Provide the (x, y) coordinate of the cell's center where the given text is located.  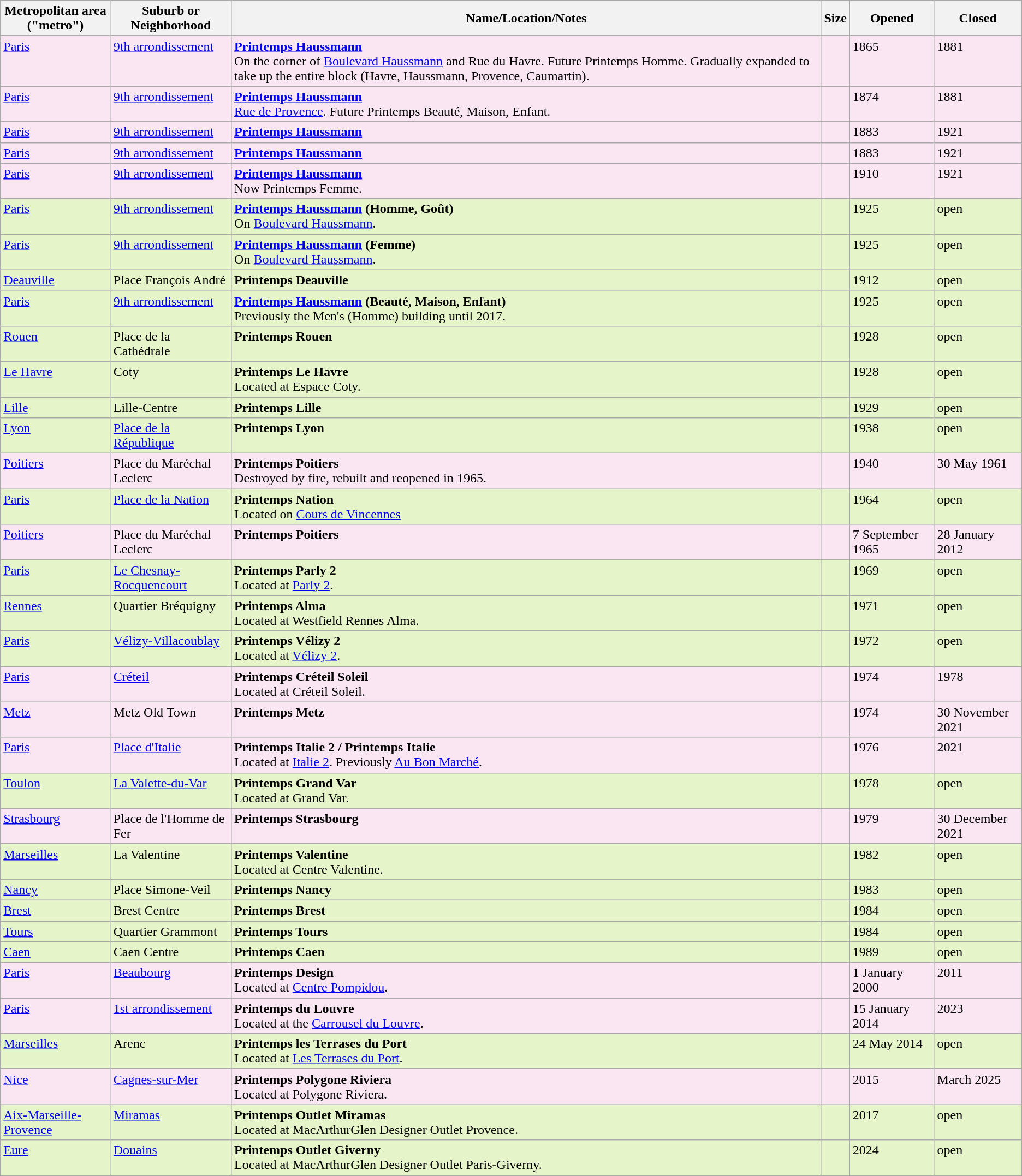
Printemps Créteil SoleilLocated at Créteil Soleil. (526, 684)
Place de la République (170, 435)
1 January 2000 (892, 980)
Metz (56, 719)
Printemps HaussmannNow Printemps Femme. (526, 181)
Printemps les Terrases du PortLocated at Les Terrases du Port. (526, 1051)
2021 (978, 755)
1969 (892, 577)
Quartier Bréquigny (170, 613)
Metropolitan area("metro") (56, 19)
Rennes (56, 613)
Printemps Grand VarLocated at Grand Var. (526, 790)
Printemps Nancy (526, 890)
1865 (892, 61)
Printemps ValentineLocated at Centre Valentine. (526, 861)
Printemps Strasbourg (526, 826)
1979 (892, 826)
Printemps Brest (526, 910)
March 2025 (978, 1087)
Metz Old Town (170, 719)
1976 (892, 755)
Printemps Le HavreLocated at Espace Coty. (526, 379)
Toulon (56, 790)
Printemps Tours (526, 932)
1982 (892, 861)
Suburb or Neighborhood (170, 19)
Tours (56, 932)
Coty (170, 379)
Deauville (56, 280)
Printemps Parly 2Located at Parly 2. (526, 577)
1971 (892, 613)
Brest (56, 910)
Printemps Haussmann (Femme)On Boulevard Haussmann. (526, 252)
1938 (892, 435)
Lille-Centre (170, 408)
Printemps HaussmannRue de Provence. Future Printemps Beauté, Maison, Enfant. (526, 104)
Closed (978, 19)
1972 (892, 648)
24 May 2014 (892, 1051)
La Valette-du-Var (170, 790)
Printemps AlmaLocated at Westfield Rennes Alma. (526, 613)
Printemps DesignLocated at Centre Pompidou. (526, 980)
1929 (892, 408)
1964 (892, 506)
2011 (978, 980)
1912 (892, 280)
Printemps du LouvreLocated at the Carrousel du Louvre. (526, 1016)
Printemps Rouen (526, 344)
Printemps Lille (526, 408)
1940 (892, 471)
Printemps Vélizy 2Located at Vélizy 2. (526, 648)
Miramas (170, 1122)
15 January 2014 (892, 1016)
2015 (892, 1087)
Douains (170, 1158)
30 November 2021 (978, 719)
Printemps PoitiersDestroyed by fire, rebuilt and reopened in 1965. (526, 471)
7 September 1965 (892, 542)
Place d'Italie (170, 755)
Place de la Nation (170, 506)
Le Chesnay-Rocquencourt (170, 577)
Strasbourg (56, 826)
30 May 1961 (978, 471)
Name/Location/Notes (526, 19)
1983 (892, 890)
1910 (892, 181)
Printemps Haussmann (Homme, Goût)On Boulevard Haussmann. (526, 216)
Size (835, 19)
Caen Centre (170, 952)
Printemps Outlet GivernyLocated at MacArthurGlen Designer Outlet Paris-Giverny. (526, 1158)
1st arrondissement (170, 1016)
Printemps Haussmann (Beauté, Maison, Enfant)Previously the Men's (Homme) building until 2017. (526, 308)
Arenc (170, 1051)
2024 (892, 1158)
Printemps Polygone RivieraLocated at Polygone Riviera. (526, 1087)
Place François André (170, 280)
Printemps Lyon (526, 435)
Créteil (170, 684)
Nancy (56, 890)
Printemps Poitiers (526, 542)
Place Simone-Veil (170, 890)
Le Havre (56, 379)
Printemps Deauville (526, 280)
Beaubourg (170, 980)
Printemps Italie 2 / Printemps ItalieLocated at Italie 2. Previously Au Bon Marché. (526, 755)
30 December 2021 (978, 826)
Printemps Caen (526, 952)
Eure (56, 1158)
Printemps Outlet MiramasLocated at MacArthurGlen Designer Outlet Provence. (526, 1122)
1874 (892, 104)
Lille (56, 408)
Rouen (56, 344)
Nice (56, 1087)
Vélizy-Villacoublay (170, 648)
Lyon (56, 435)
Caen (56, 952)
Place de la Cathédrale (170, 344)
Quartier Grammont (170, 932)
Brest Centre (170, 910)
Aix-Marseille-Provence (56, 1122)
Printemps Metz (526, 719)
Place de l'Homme de Fer (170, 826)
2023 (978, 1016)
Cagnes-sur-Mer (170, 1087)
28 January 2012 (978, 542)
2017 (892, 1122)
Printemps NationLocated on Cours de Vincennes (526, 506)
1989 (892, 952)
La Valentine (170, 861)
Opened (892, 19)
